Pinpoint the cell where the given text exists, returning its [x, y] midpoint coordinate. 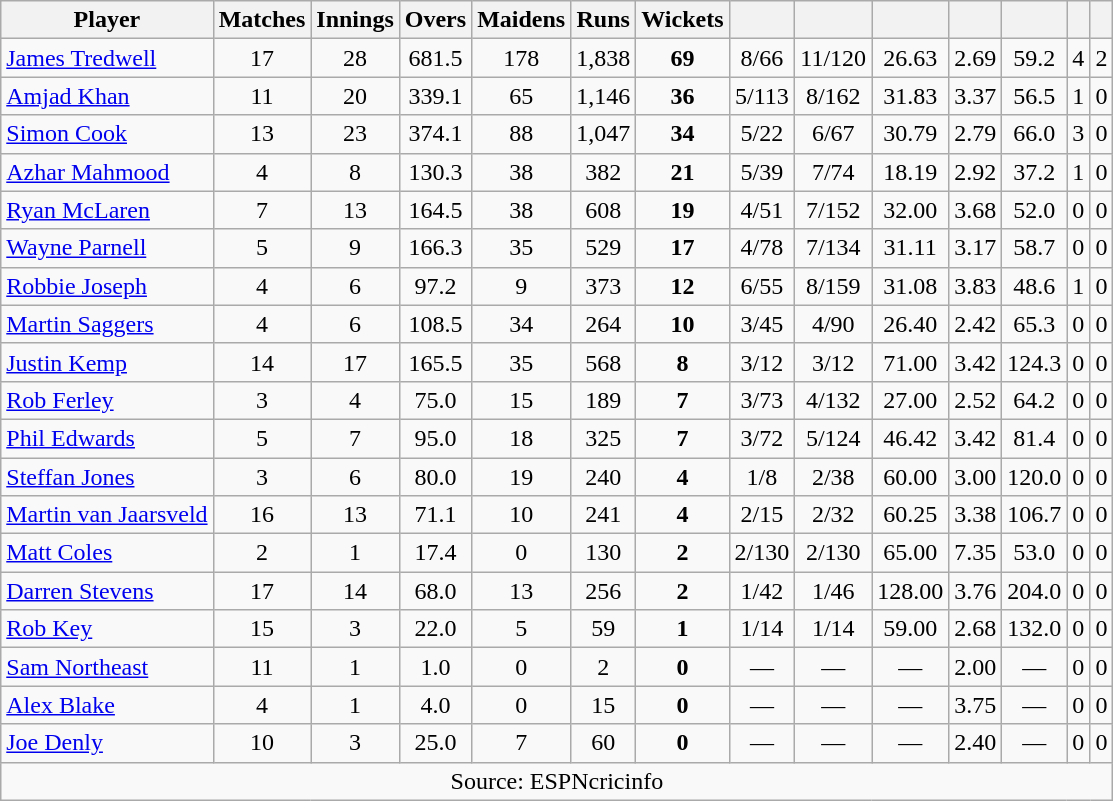
2/38 [834, 477]
3.83 [976, 286]
8/162 [834, 96]
12 [682, 286]
165.5 [435, 362]
4/132 [834, 400]
66.0 [1034, 134]
1,047 [604, 134]
Justin Kemp [107, 362]
Source: ESPNcricinfo [557, 781]
Sam Northeast [107, 667]
32.00 [910, 210]
Darren Stevens [107, 591]
339.1 [435, 96]
65.3 [1034, 324]
8/159 [834, 286]
106.7 [1034, 515]
7/152 [834, 210]
17.4 [435, 553]
5/124 [834, 438]
20 [355, 96]
1,838 [604, 58]
2/32 [834, 515]
Steffan Jones [107, 477]
3.37 [976, 96]
71.1 [435, 515]
95.0 [435, 438]
3/45 [762, 324]
Maidens [522, 20]
59.00 [910, 629]
11/120 [834, 58]
3.00 [976, 477]
4/90 [834, 324]
23 [355, 134]
164.5 [435, 210]
26.40 [910, 324]
3.38 [976, 515]
2.69 [976, 58]
6/67 [834, 134]
178 [522, 58]
27.00 [910, 400]
373 [604, 286]
18.19 [910, 172]
48.6 [1034, 286]
Innings [355, 20]
3.76 [976, 591]
189 [604, 400]
64.2 [1034, 400]
3/73 [762, 400]
7/74 [834, 172]
52.0 [1034, 210]
21 [682, 172]
325 [604, 438]
2.42 [976, 324]
128.00 [910, 591]
Joe Denly [107, 743]
Wickets [682, 20]
Amjad Khan [107, 96]
681.5 [435, 58]
120.0 [1034, 477]
60.00 [910, 477]
1,146 [604, 96]
240 [604, 477]
65.00 [910, 553]
2.52 [976, 400]
Alex Blake [107, 705]
5/22 [762, 134]
1/42 [762, 591]
46.42 [910, 438]
31.08 [910, 286]
22.0 [435, 629]
Player [107, 20]
31.83 [910, 96]
58.7 [1034, 248]
124.3 [1034, 362]
1.0 [435, 667]
James Tredwell [107, 58]
Wayne Parnell [107, 248]
4/51 [762, 210]
88 [522, 134]
26.63 [910, 58]
Overs [435, 20]
382 [604, 172]
608 [604, 210]
5/113 [762, 96]
18 [522, 438]
4/78 [762, 248]
75.0 [435, 400]
Robbie Joseph [107, 286]
264 [604, 324]
53.0 [1034, 553]
81.4 [1034, 438]
374.1 [435, 134]
56.5 [1034, 96]
65 [522, 96]
59 [604, 629]
Martin Saggers [107, 324]
28 [355, 58]
Phil Edwards [107, 438]
Simon Cook [107, 134]
256 [604, 591]
68.0 [435, 591]
2.40 [976, 743]
108.5 [435, 324]
2.00 [976, 667]
Rob Ferley [107, 400]
59.2 [1034, 58]
2.79 [976, 134]
2.68 [976, 629]
Rob Key [107, 629]
8/66 [762, 58]
7.35 [976, 553]
Azhar Mahmood [107, 172]
3.75 [976, 705]
1/46 [834, 591]
60.25 [910, 515]
132.0 [1034, 629]
69 [682, 58]
2/15 [762, 515]
80.0 [435, 477]
3/72 [762, 438]
Ryan McLaren [107, 210]
Matches [262, 20]
71.00 [910, 362]
5/39 [762, 172]
1/8 [762, 477]
Martin van Jaarsveld [107, 515]
130.3 [435, 172]
3.17 [976, 248]
Runs [604, 20]
16 [262, 515]
4.0 [435, 705]
166.3 [435, 248]
60 [604, 743]
130 [604, 553]
568 [604, 362]
204.0 [1034, 591]
3.68 [976, 210]
97.2 [435, 286]
2.92 [976, 172]
529 [604, 248]
36 [682, 96]
7/134 [834, 248]
31.11 [910, 248]
25.0 [435, 743]
Matt Coles [107, 553]
241 [604, 515]
6/55 [762, 286]
37.2 [1034, 172]
30.79 [910, 134]
